Capture the cell that displays the provided text and extract its [X, Y] central coordinate. 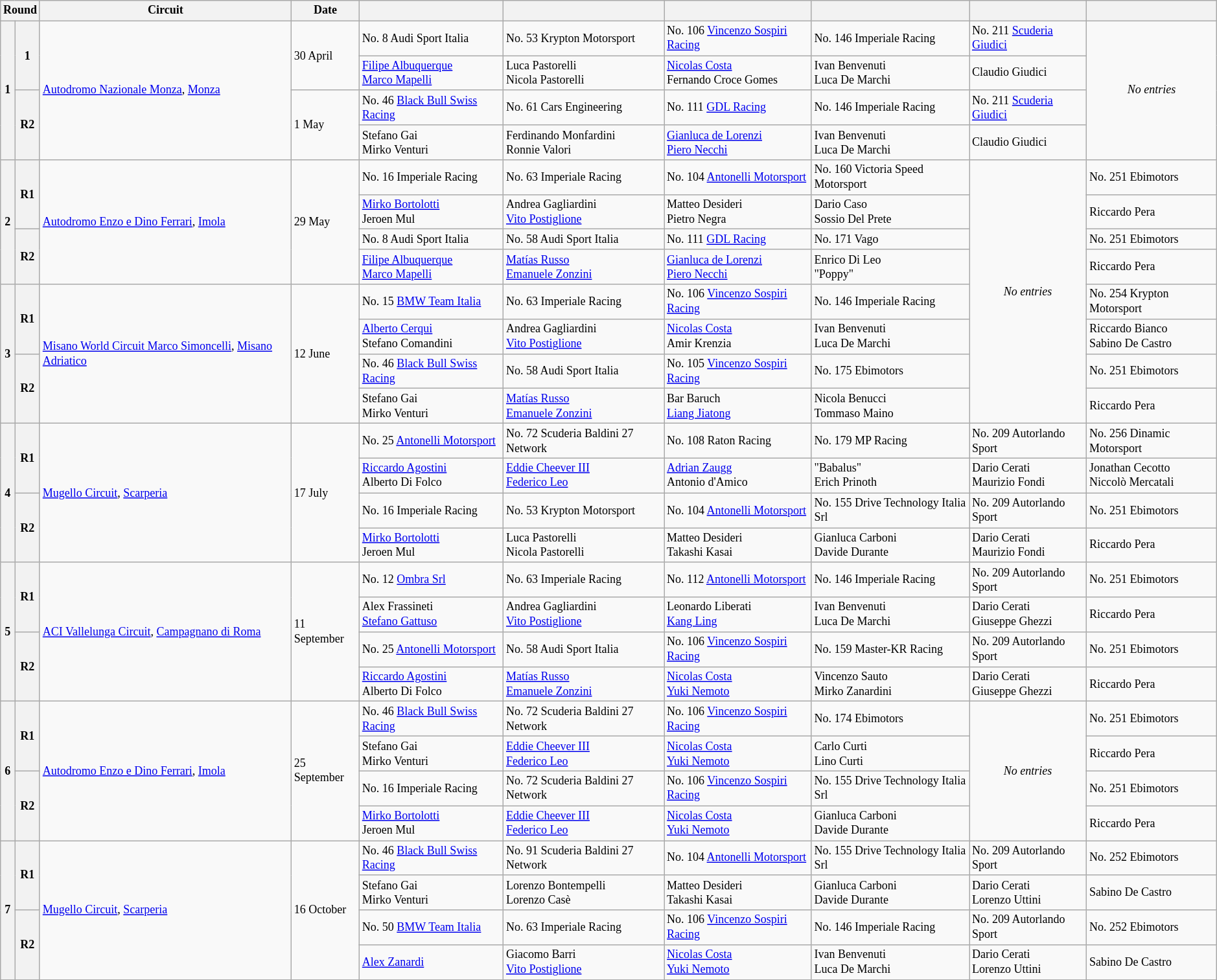
No. 256 Dinamic Motorsport [1152, 440]
No. 12 Ombra Srl [431, 580]
No. 61 Cars Engineering [584, 108]
No. 174 Ebimotors [890, 719]
Misano World Circuit Marco Simoncelli, Misano Adriatico [165, 354]
Matteo Desideri Pietro Negra [737, 212]
No. 112 Antonelli Motorsport [737, 580]
Vincenzo Sauto Mirko Zanardini [890, 684]
ACI Vallelunga Circuit, Campagnano di Roma [165, 632]
Alberto Cerqui Stefano Comandini [431, 336]
No. 15 BMW Team Italia [431, 302]
25 September [325, 771]
17 July [325, 492]
Enrico Di Leo "Poppy" [890, 267]
1 May [325, 124]
30 April [325, 56]
Leonardo Liberati Kang Ling [737, 615]
Adrian Zaugg Antonio d'Amico [737, 475]
Circuit [165, 10]
Riccardo Bianco Sabino De Castro [1152, 336]
6 [8, 771]
Round [21, 10]
No. 175 Ebimotors [890, 371]
No. 254 Krypton Motorsport [1152, 302]
29 May [325, 222]
Bar Baruch Liang Jiatong [737, 406]
Date [325, 10]
Dario Caso Sossio Del Prete [890, 212]
16 October [325, 911]
Jonathan Cecotto Niccolò Mercatali [1152, 475]
Ferdinando Monfardini Ronnie Valori [584, 142]
Autodromo Nazionale Monza, Monza [165, 91]
Lorenzo Bontempelli Lorenzo Casè [584, 893]
3 [8, 354]
Alex Zanardi [431, 963]
No. 91 Scuderia Baldini 27 Network [584, 858]
Nicolas Costa Fernando Croce Gomes [737, 73]
No. 105 Vincenzo Sospiri Racing [737, 371]
No. 159 Master-KR Racing [890, 650]
"Babalus" Erich Prinoth [890, 475]
Nicola Benucci Tommaso Maino [890, 406]
No. 108 Raton Racing [737, 440]
No. 160 Victoria Speed Motorsport [890, 177]
Carlo Curti Lino Curti [890, 754]
4 [8, 492]
Nicolas Costa Amir Krenzia [737, 336]
Alex Frassineti Stefano Gattuso [431, 615]
11 September [325, 632]
No. 171 Vago [890, 240]
7 [8, 911]
No. 179 MP Racing [890, 440]
Giacomo Barri Vito Postiglione [584, 963]
2 [8, 222]
12 June [325, 354]
No. 50 BMW Team Italia [431, 928]
5 [8, 632]
